Scan for the cell matching the given text and deliver its [x, y] coordinate at center. 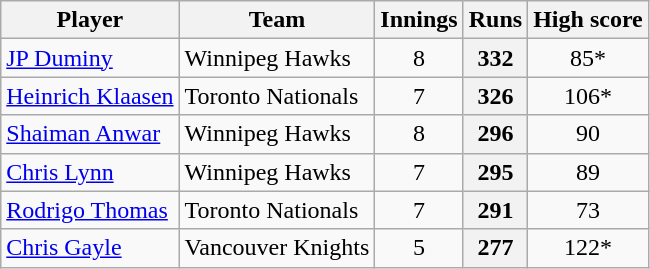
Innings [419, 20]
Runs [495, 20]
122* [588, 248]
Vancouver Knights [277, 248]
326 [495, 96]
73 [588, 210]
Rodrigo Thomas [90, 210]
277 [495, 248]
291 [495, 210]
Shaiman Anwar [90, 134]
High score [588, 20]
89 [588, 172]
85* [588, 58]
295 [495, 172]
332 [495, 58]
Chris Lynn [90, 172]
296 [495, 134]
Player [90, 20]
JP Duminy [90, 58]
Chris Gayle [90, 248]
106* [588, 96]
5 [419, 248]
Heinrich Klaasen [90, 96]
90 [588, 134]
Team [277, 20]
